Pinpoint the cell where the given text exists, returning its [x, y] midpoint coordinate. 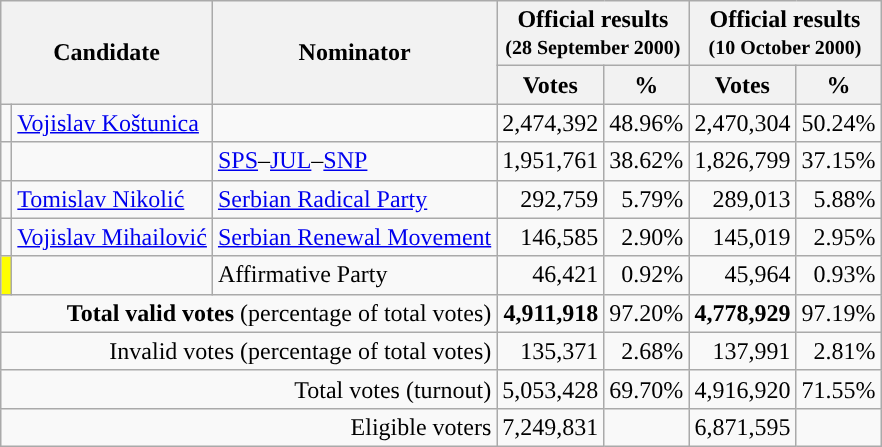
2,474,392 [550, 123]
2.68% [646, 351]
Invalid votes (percentage of total votes) [249, 351]
50.24% [838, 123]
Eligible voters [249, 427]
0.93% [838, 275]
5,053,428 [550, 389]
4,778,929 [742, 313]
48.96% [646, 123]
6,871,595 [742, 427]
2.81% [838, 351]
2,470,304 [742, 123]
SPS–JUL–SNP [354, 161]
137,991 [742, 351]
Nominator [354, 52]
292,759 [550, 199]
7,249,831 [550, 427]
46,421 [550, 275]
38.62% [646, 161]
Official results(10 October 2000) [785, 34]
37.15% [838, 161]
45,964 [742, 275]
146,585 [550, 237]
145,019 [742, 237]
5.88% [838, 199]
71.55% [838, 389]
69.70% [646, 389]
Tomislav Nikolić [112, 199]
0.92% [646, 275]
97.20% [646, 313]
1,951,761 [550, 161]
Candidate [107, 52]
Vojislav Koštunica [112, 123]
2.90% [646, 237]
1,826,799 [742, 161]
Serbian Radical Party [354, 199]
Affirmative Party [354, 275]
97.19% [838, 313]
Official results(28 September 2000) [593, 34]
4,916,920 [742, 389]
5.79% [646, 199]
4,911,918 [550, 313]
2.95% [838, 237]
Total valid votes (percentage of total votes) [249, 313]
Total votes (turnout) [249, 389]
Serbian Renewal Movement [354, 237]
289,013 [742, 199]
135,371 [550, 351]
Vojislav Mihailović [112, 237]
